Pinpoint the cell where the given text exists, returning its (X, Y) midpoint coordinate. 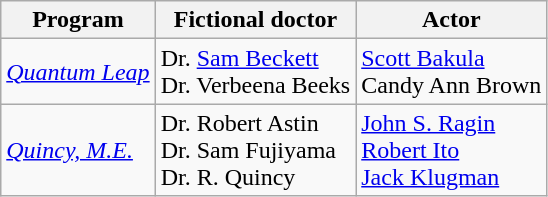
Scott BakulaCandy Ann Brown (452, 72)
Quincy, M.E. (78, 150)
John S. RaginRobert ItoJack Klugman (452, 150)
Dr. Sam BeckettDr. Verbeena Beeks (256, 72)
Program (78, 20)
Quantum Leap (78, 72)
Actor (452, 20)
Fictional doctor (256, 20)
Dr. Robert AstinDr. Sam FujiyamaDr. R. Quincy (256, 150)
